Find where the given text appears and provide that cell's center as (x, y) coordinate. 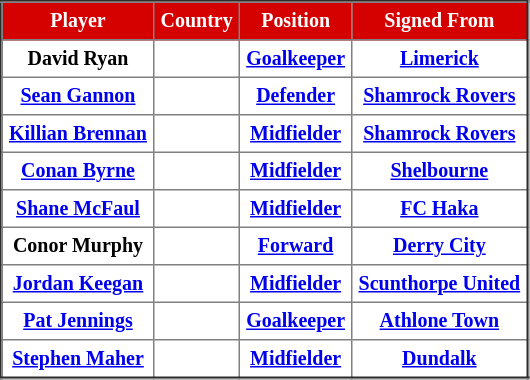
Shane McFaul (78, 209)
Dundalk (440, 359)
FC Haka (440, 209)
Limerick (440, 59)
Killian Brennan (78, 134)
Pat Jennings (78, 321)
Player (78, 21)
Shelbourne (440, 171)
Conor Murphy (78, 246)
Jordan Keegan (78, 284)
Position (295, 21)
Country (197, 21)
Forward (295, 246)
Derry City (440, 246)
Scunthorpe United (440, 284)
Conan Byrne (78, 171)
David Ryan (78, 59)
Sean Gannon (78, 96)
Stephen Maher (78, 359)
Athlone Town (440, 321)
Defender (295, 96)
Signed From (440, 21)
